Detect which cell encompasses the target text, then output its [x, y] center coordinate. 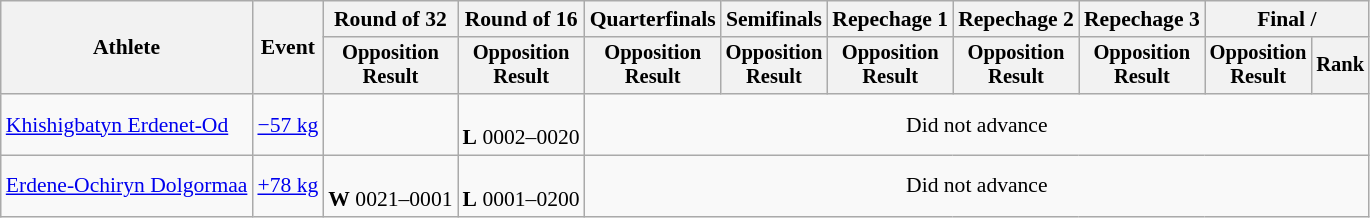
Repechage 1 [890, 19]
Rank [1340, 66]
W 0021–0001 [390, 186]
L 0001–0200 [522, 186]
Round of 32 [390, 19]
+78 kg [288, 186]
Khishigbatyn Erdenet-Od [127, 124]
Event [288, 48]
Round of 16 [522, 19]
Semifinals [774, 19]
L 0002–0020 [522, 124]
Final / [1287, 19]
Erdene-Ochiryn Dolgormaa [127, 186]
Repechage 3 [1142, 19]
Quarterfinals [653, 19]
−57 kg [288, 124]
Athlete [127, 48]
Repechage 2 [1016, 19]
